Detect which cell encompasses the target text, then output its [x, y] center coordinate. 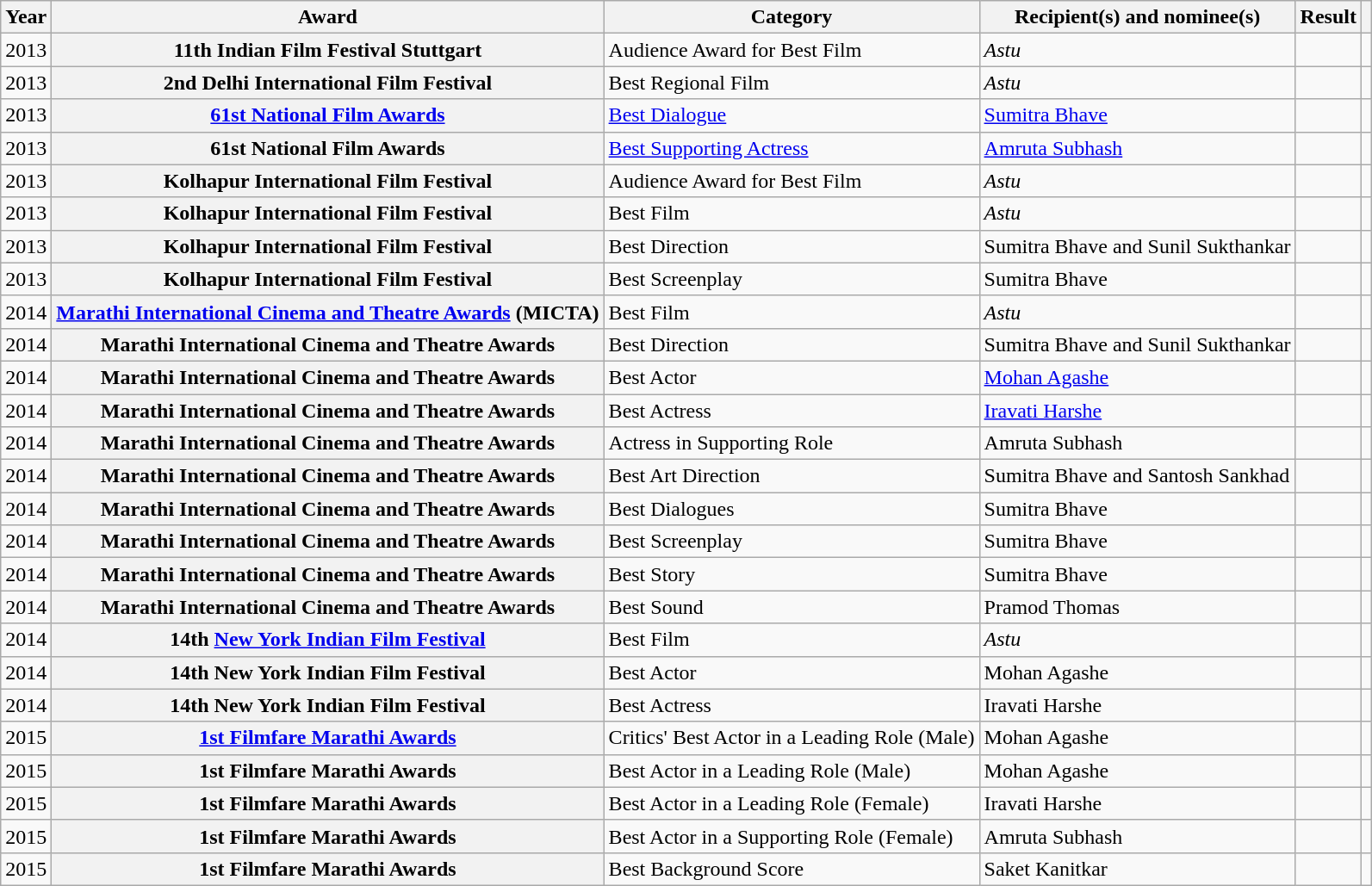
11th Indian Film Festival Stuttgart [327, 50]
Recipient(s) and nominee(s) [1137, 17]
Actress in Supporting Role [792, 443]
2nd Delhi International Film Festival [327, 83]
Best Dialogue [792, 115]
Category [792, 17]
Best Actor in a Leading Role (Female) [792, 803]
Award [327, 17]
Critics' Best Actor in a Leading Role (Male) [792, 738]
Best Dialogues [792, 509]
Sumitra Bhave and Santosh Sankhad [1137, 476]
Best Supporting Actress [792, 148]
Best Story [792, 574]
Saket Kanitkar [1137, 869]
Best Regional Film [792, 83]
Best Sound [792, 607]
Result [1328, 17]
Year [26, 17]
Best Actor in a Leading Role (Male) [792, 771]
Best Background Score [792, 869]
Marathi International Cinema and Theatre Awards (MICTA) [327, 312]
Pramod Thomas [1137, 607]
Best Art Direction [792, 476]
Best Actor in a Supporting Role (Female) [792, 836]
